Locate the cell with the specified text and output its (X, Y) center coordinate. 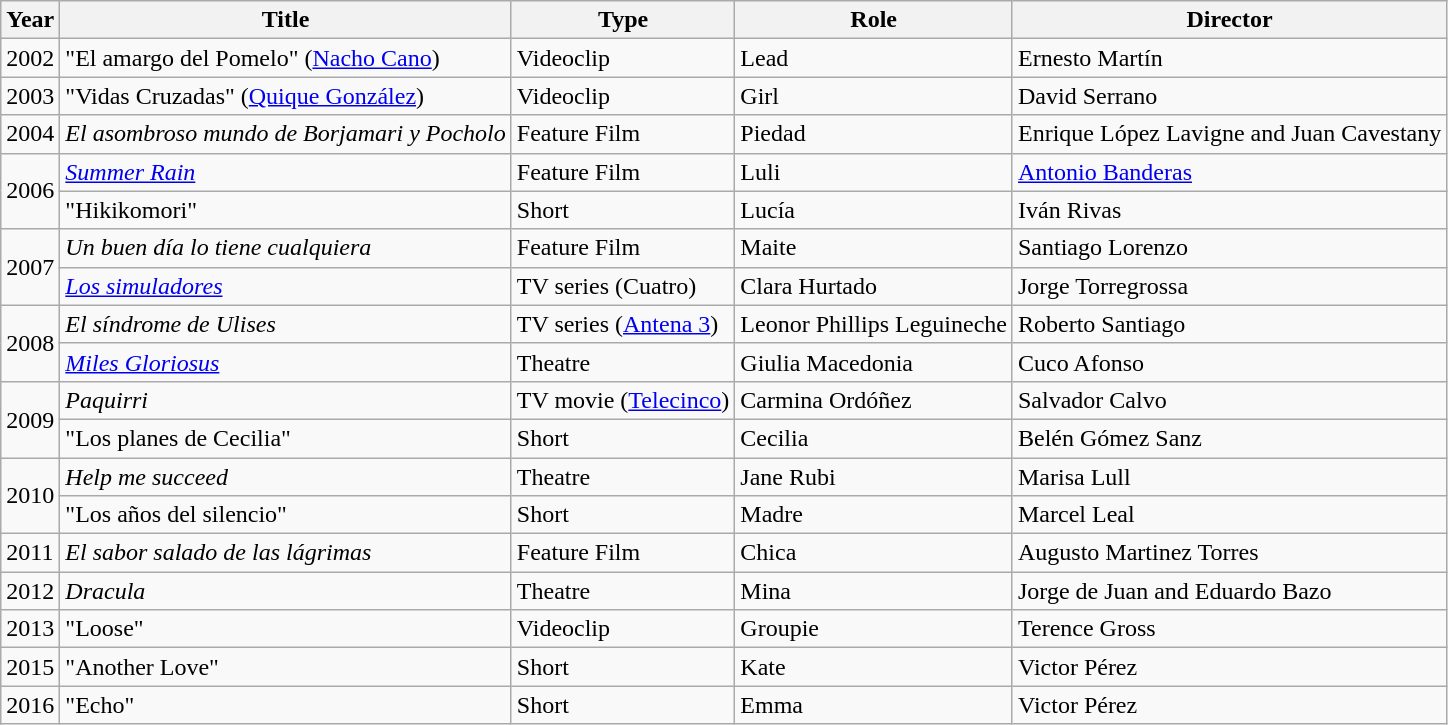
Santiago Lorenzo (1229, 248)
Year (30, 20)
Lucía (874, 210)
Help me succeed (286, 477)
Roberto Santiago (1229, 324)
"Echo" (286, 705)
TV series (Antena 3) (623, 324)
"Vidas Cruzadas" (Quique González) (286, 96)
Groupie (874, 629)
Kate (874, 667)
Director (1229, 20)
Salvador Calvo (1229, 400)
El sabor salado de las lágrimas (286, 553)
"Loose" (286, 629)
Cecilia (874, 438)
Belén Gómez Sanz (1229, 438)
Un buen día lo tiene cualquiera (286, 248)
2015 (30, 667)
Title (286, 20)
2009 (30, 419)
Cuco Afonso (1229, 362)
"Hikikomori" (286, 210)
2013 (30, 629)
Summer Rain (286, 172)
"Another Love" (286, 667)
2012 (30, 591)
Dracula (286, 591)
Ernesto Martín (1229, 58)
Role (874, 20)
2006 (30, 191)
Miles Gloriosus (286, 362)
2007 (30, 267)
Clara Hurtado (874, 286)
Carmina Ordóñez (874, 400)
Jane Rubi (874, 477)
Terence Gross (1229, 629)
Iván Rivas (1229, 210)
TV movie (Telecinco) (623, 400)
Marisa Lull (1229, 477)
Maite (874, 248)
Girl (874, 96)
Augusto Martinez Torres (1229, 553)
2010 (30, 496)
2008 (30, 343)
2002 (30, 58)
"El amargo del Pomelo" (Nacho Cano) (286, 58)
2011 (30, 553)
Lead (874, 58)
2004 (30, 134)
TV series (Cuatro) (623, 286)
David Serrano (1229, 96)
Luli (874, 172)
El asombroso mundo de Borjamari y Pocholo (286, 134)
"Los planes de Cecilia" (286, 438)
Giulia Macedonia (874, 362)
Antonio Banderas (1229, 172)
Enrique López Lavigne and Juan Cavestany (1229, 134)
Los simuladores (286, 286)
Chica (874, 553)
El síndrome de Ulises (286, 324)
Jorge Torregrossa (1229, 286)
2016 (30, 705)
Mina (874, 591)
2003 (30, 96)
"Los años del silencio" (286, 515)
Paquirri (286, 400)
Emma (874, 705)
Leonor Phillips Leguineche (874, 324)
Marcel Leal (1229, 515)
Jorge de Juan and Eduardo Bazo (1229, 591)
Piedad (874, 134)
Type (623, 20)
Madre (874, 515)
